Extract the (X, Y) coordinate from the center of the cell holding the provided text.  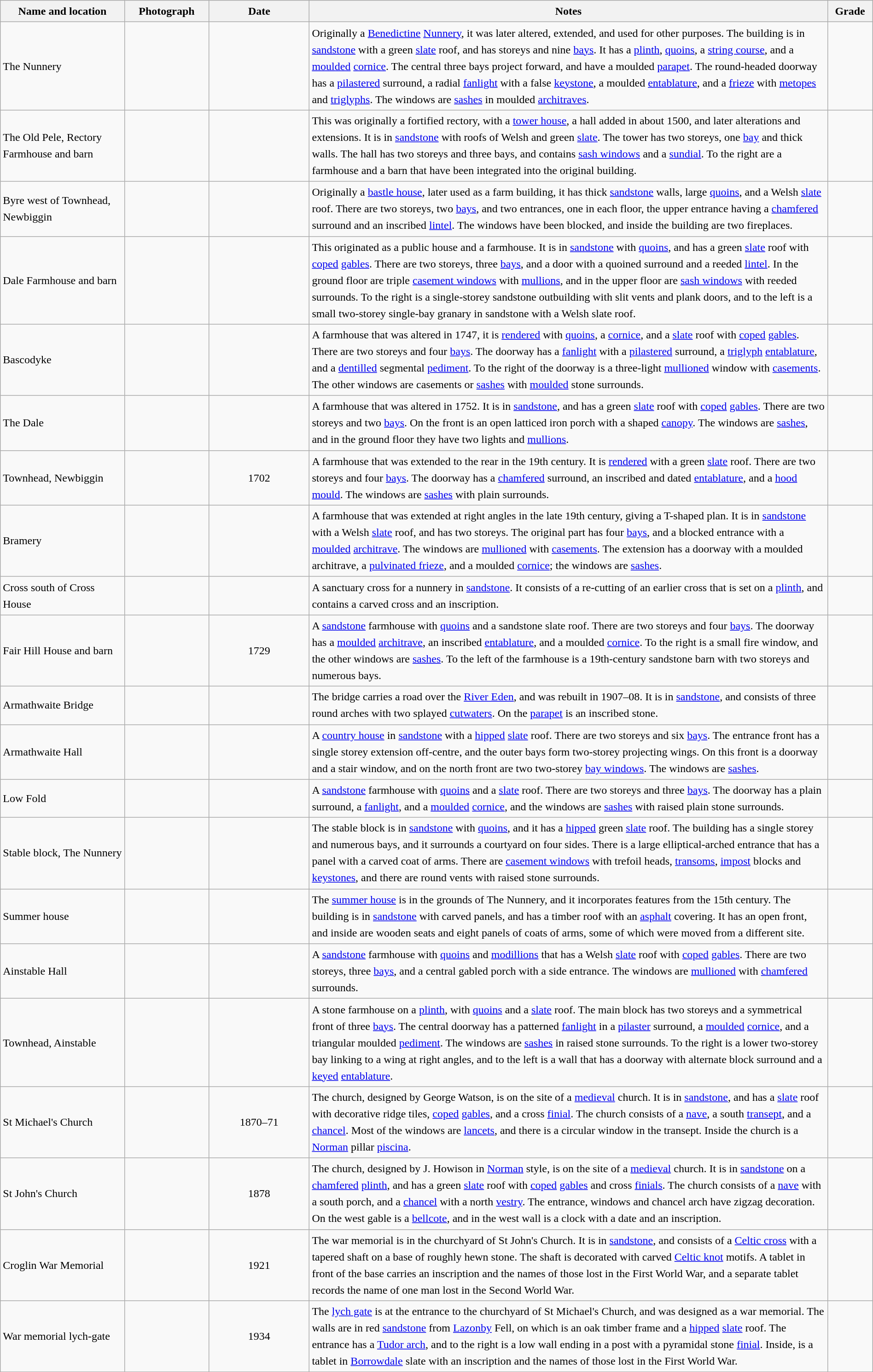
War memorial lych-gate (63, 1336)
St John's Church (63, 1193)
Date (259, 11)
Grade (850, 11)
1870–71 (259, 1122)
Notes (568, 11)
St Michael's Church (63, 1122)
1702 (259, 478)
Townhead, Ainstable (63, 1042)
Stable block, The Nunnery (63, 854)
The Dale (63, 423)
1934 (259, 1336)
Photograph (167, 11)
Cross south of Cross House (63, 596)
Croglin War Memorial (63, 1265)
Summer house (63, 916)
1921 (259, 1265)
Armathwaite Hall (63, 752)
Townhead, Newbiggin (63, 478)
Low Fold (63, 798)
1878 (259, 1193)
Dale Farmhouse and barn (63, 280)
Ainstable Hall (63, 971)
Bascodyke (63, 360)
Fair Hill House and barn (63, 650)
Name and location (63, 11)
Armathwaite Bridge (63, 705)
The Old Pele, Rectory Farmhouse and barn (63, 145)
Byre west of Townhead, Newbiggin (63, 209)
Bramery (63, 541)
1729 (259, 650)
The Nunnery (63, 66)
